Search for the cell housing the specified text and yield its [X, Y] center coordinate. 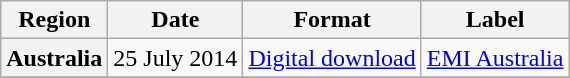
25 July 2014 [176, 58]
Label [495, 20]
Format [332, 20]
Date [176, 20]
EMI Australia [495, 58]
Digital download [332, 58]
Region [54, 20]
Australia [54, 58]
